Determine the (X, Y) coordinate at the center of the cell enclosing the given text.  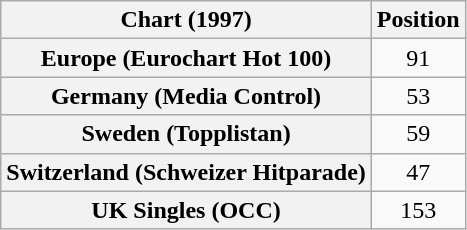
Chart (1997) (186, 20)
Switzerland (Schweizer Hitparade) (186, 172)
Europe (Eurochart Hot 100) (186, 58)
91 (418, 58)
Sweden (Topplistan) (186, 134)
59 (418, 134)
Germany (Media Control) (186, 96)
153 (418, 210)
53 (418, 96)
UK Singles (OCC) (186, 210)
47 (418, 172)
Position (418, 20)
